Locate the cell with the specified text and output its [X, Y] center coordinate. 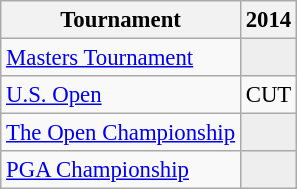
U.S. Open [121, 95]
CUT [268, 95]
Masters Tournament [121, 58]
The Open Championship [121, 133]
2014 [268, 20]
Tournament [121, 20]
PGA Championship [121, 170]
